Locate the cell with the specified text and output its [X, Y] center coordinate. 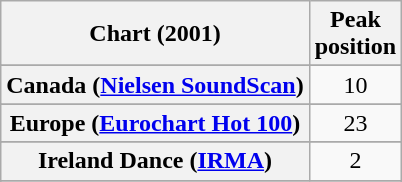
Canada (Nielsen SoundScan) [155, 85]
Chart (2001) [155, 34]
2 [355, 161]
10 [355, 85]
23 [355, 123]
Peakposition [355, 34]
Ireland Dance (IRMA) [155, 161]
Europe (Eurochart Hot 100) [155, 123]
